Extract the (x, y) coordinate from the center of the cell holding the provided text.  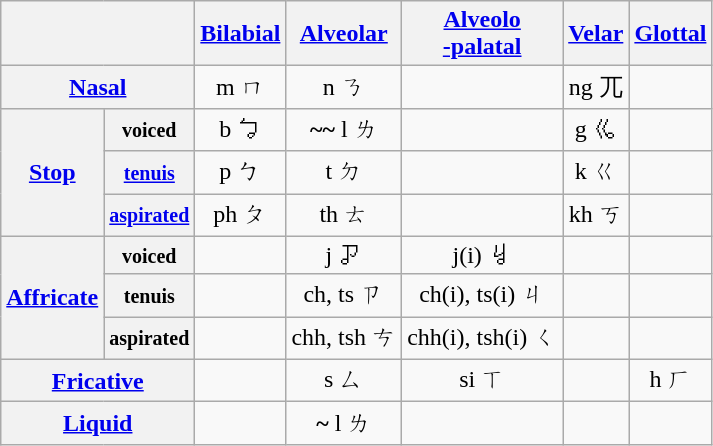
ng ㄫ (596, 88)
m ㄇ (240, 88)
th ㄊ (344, 216)
h ㄏ (670, 380)
Nasal (98, 88)
chh, tsh ㄘ (344, 338)
~~ l ㄌ (344, 130)
chh(i), tsh(i) ㄑ (482, 338)
si ㄒ (482, 380)
s ㄙ (344, 380)
ch(i), ts(i) ㄐ (482, 296)
p ㄅ (240, 172)
Velar (596, 34)
~ l ㄌ (344, 424)
kh ㄎ (596, 216)
k ㄍ (596, 172)
Alveolar (344, 34)
Affricate (52, 298)
Stop (52, 172)
n ㄋ (344, 88)
ch, ts ㄗ (344, 296)
Liquid (98, 424)
b ㆠ (240, 130)
g ㆣ (596, 130)
ph ㄆ (240, 216)
j(i) ㆢ (482, 255)
Glottal (670, 34)
Alveolo-palatal (482, 34)
t ㄉ (344, 172)
Bilabial (240, 34)
j ㆡ (344, 255)
Fricative (98, 380)
